From the cell containing the given text, extract its center point as [x, y] coordinate. 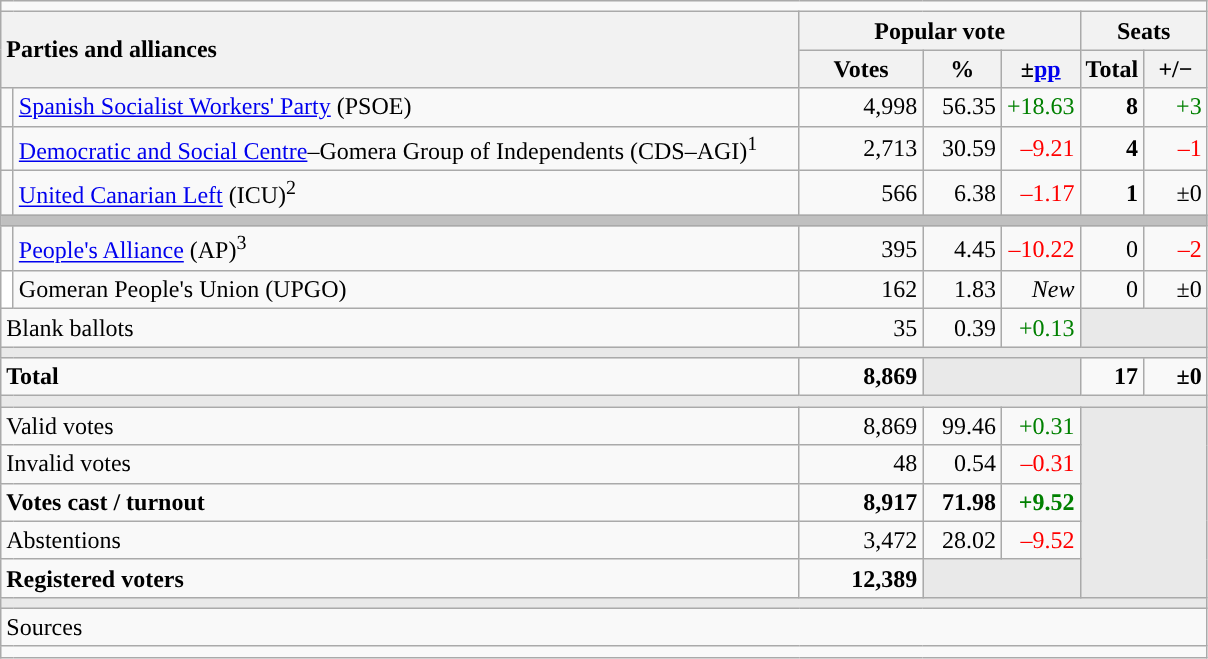
8 [1112, 107]
Parties and alliances [400, 50]
Spanish Socialist Workers' Party (PSOE) [406, 107]
17 [1112, 377]
8,917 [861, 502]
±pp [1040, 69]
Valid votes [400, 426]
56.35 [962, 107]
0.54 [962, 464]
395 [861, 248]
6.38 [962, 194]
35 [861, 328]
71.98 [962, 502]
12,389 [861, 578]
–10.22 [1040, 248]
+/− [1176, 69]
Votes [861, 69]
People's Alliance (AP)3 [406, 248]
% [962, 69]
1.83 [962, 290]
4,998 [861, 107]
–1 [1176, 148]
Gomeran People's Union (UPGO) [406, 290]
Democratic and Social Centre–Gomera Group of Independents (CDS–AGI)1 [406, 148]
3,472 [861, 540]
–2 [1176, 248]
–0.31 [1040, 464]
+3 [1176, 107]
28.02 [962, 540]
0.39 [962, 328]
+18.63 [1040, 107]
+9.52 [1040, 502]
New [1040, 290]
Seats [1144, 31]
99.46 [962, 426]
4 [1112, 148]
Votes cast / turnout [400, 502]
4.45 [962, 248]
Invalid votes [400, 464]
566 [861, 194]
+0.31 [1040, 426]
2,713 [861, 148]
Sources [604, 627]
162 [861, 290]
Popular vote [940, 31]
Registered voters [400, 578]
Blank ballots [400, 328]
+0.13 [1040, 328]
United Canarian Left (ICU)2 [406, 194]
Abstentions [400, 540]
48 [861, 464]
–9.21 [1040, 148]
–9.52 [1040, 540]
1 [1112, 194]
–1.17 [1040, 194]
30.59 [962, 148]
